Locate the cell with the specified text and output its [x, y] center coordinate. 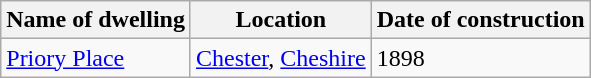
Name of dwelling [96, 20]
Date of construction [480, 20]
Location [280, 20]
1898 [480, 58]
Priory Place [96, 58]
Chester, Cheshire [280, 58]
